Locate the cell with the specified text and output its [x, y] center coordinate. 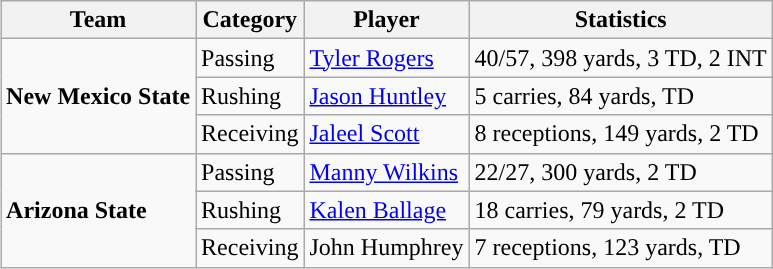
22/27, 300 yards, 2 TD [620, 172]
Category [250, 20]
John Humphrey [386, 248]
Player [386, 20]
7 receptions, 123 yards, TD [620, 248]
5 carries, 84 yards, TD [620, 96]
8 receptions, 149 yards, 2 TD [620, 134]
Manny Wilkins [386, 172]
Kalen Ballage [386, 210]
Arizona State [98, 210]
Statistics [620, 20]
Tyler Rogers [386, 58]
Jason Huntley [386, 96]
40/57, 398 yards, 3 TD, 2 INT [620, 58]
18 carries, 79 yards, 2 TD [620, 210]
Team [98, 20]
Jaleel Scott [386, 134]
New Mexico State [98, 96]
